Scan for the cell matching the given text and deliver its [x, y] coordinate at center. 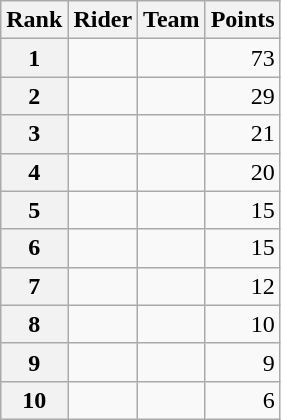
Team [172, 20]
21 [242, 134]
2 [34, 96]
73 [242, 58]
20 [242, 172]
Rider [103, 20]
7 [34, 286]
4 [34, 172]
3 [34, 134]
Rank [34, 20]
1 [34, 58]
5 [34, 210]
8 [34, 324]
Points [242, 20]
29 [242, 96]
12 [242, 286]
